For the text-containing cell, return its midpoint in (X, Y) coordinate format. 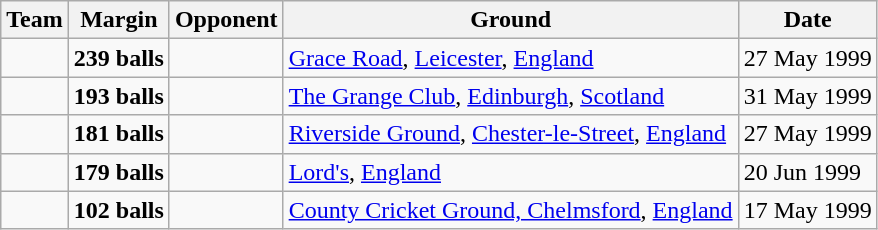
Date (808, 20)
County Cricket Ground, Chelmsford, England (510, 210)
Grace Road, Leicester, England (510, 58)
Ground (510, 20)
17 May 1999 (808, 210)
Lord's, England (510, 172)
20 Jun 1999 (808, 172)
Opponent (226, 20)
193 balls (118, 96)
31 May 1999 (808, 96)
Team (35, 20)
179 balls (118, 172)
Riverside Ground, Chester-le-Street, England (510, 134)
102 balls (118, 210)
181 balls (118, 134)
Margin (118, 20)
The Grange Club, Edinburgh, Scotland (510, 96)
239 balls (118, 58)
